Search for the cell housing the specified text and yield its [X, Y] center coordinate. 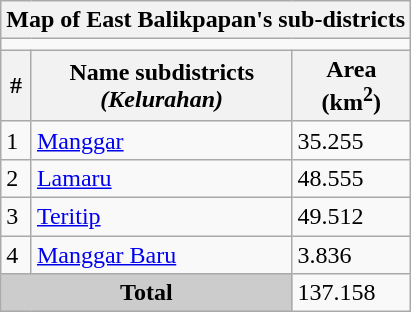
Name subdistricts(Kelurahan) [162, 86]
Total [146, 293]
Manggar [162, 140]
48.555 [352, 178]
1 [16, 140]
Teritip [162, 217]
# [16, 86]
137.158 [352, 293]
4 [16, 255]
35.255 [352, 140]
2 [16, 178]
3.836 [352, 255]
Manggar Baru [162, 255]
Area(km2) [352, 86]
3 [16, 217]
Lamaru [162, 178]
49.512 [352, 217]
Map of East Balikpapan's sub-districts [206, 20]
